Scan for the cell matching the given text and deliver its [X, Y] coordinate at center. 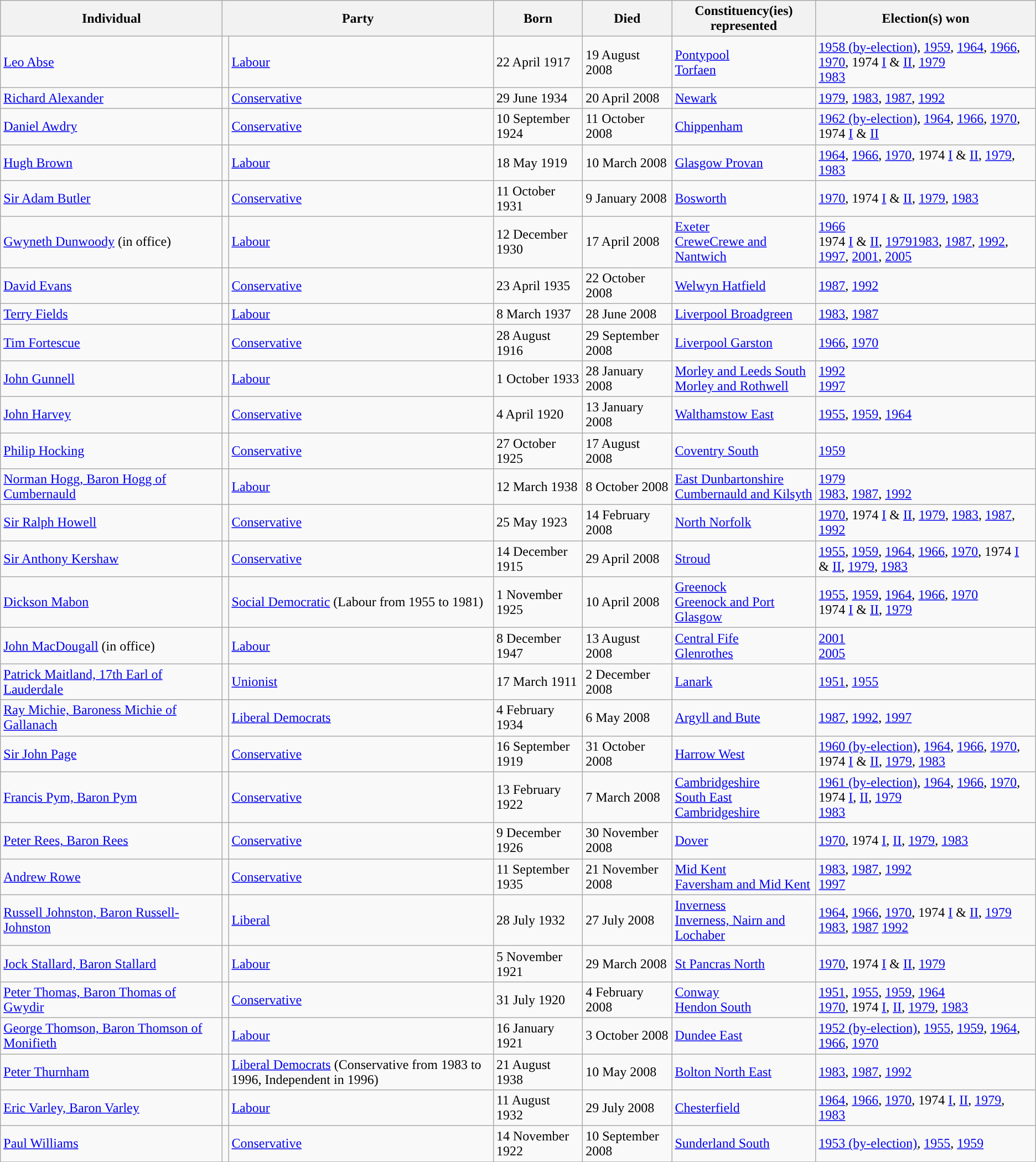
17 August 2008 [628, 451]
9 January 2008 [628, 198]
North Norfolk [744, 523]
16 September 1919 [538, 754]
Russell Johnston, Baron Russell-Johnston [112, 920]
21 November 2008 [628, 877]
Sir John Page [112, 754]
Terry Fields [112, 314]
1970, 1974 I, II, 1979, 1983 [925, 840]
Constituency(ies) represented [744, 19]
1 November 1925 [538, 602]
16 January 1921 [538, 1035]
14 November 1922 [538, 1144]
1979, 1983, 1987, 1992 [925, 98]
1983, 1987 [925, 314]
1962 (by-election), 1964, 1966, 1970, 1974 I & II [925, 126]
13 January 2008 [628, 414]
14 December 1915 [538, 559]
ExeterCreweCrewe and Nantwich [744, 242]
1951, 1955, 1959, 19641970, 1974 I, II, 1979, 1983 [925, 1000]
8 March 1937 [538, 314]
29 July 2008 [628, 1108]
9 December 1926 [538, 840]
Richard Alexander [112, 98]
19 August 2008 [628, 62]
Dickson Mabon [112, 602]
1960 (by-election), 1964, 1966, 1970, 1974 I & II, 1979, 1983 [925, 754]
John MacDougall (in office) [112, 645]
3 October 2008 [628, 1035]
21 August 1938 [538, 1072]
Ray Michie, Baroness Michie of Gallanach [112, 717]
PontypoolTorfaen [744, 62]
10 September 1924 [538, 126]
1951, 1955 [925, 682]
St Pancras North [744, 963]
28 January 2008 [628, 379]
Hugh Brown [112, 163]
Argyll and Bute [744, 717]
29 March 2008 [628, 963]
Peter Thomas, Baron Thomas of Gwydir [112, 1000]
1952 (by-election), 1955, 1959, 1964, 1966, 1970 [925, 1035]
11 September 1935 [538, 877]
7 March 2008 [628, 797]
28 June 2008 [628, 314]
Peter Rees, Baron Rees [112, 840]
Morley and Leeds SouthMorley and Rothwell [744, 379]
Liverpool Broadgreen [744, 314]
Party [358, 19]
Philip Hocking [112, 451]
8 December 1947 [538, 645]
Gwyneth Dunwoody (in office) [112, 242]
Walthamstow East [744, 414]
23 April 1935 [538, 286]
19791983, 1987, 1992 [925, 487]
Dundee East [744, 1035]
1955, 1959, 1964, 1966, 19701974 I & II, 1979 [925, 602]
29 September 2008 [628, 342]
10 September 2008 [628, 1144]
1964, 1966, 1970, 1974 I, II, 1979, 1983 [925, 1108]
Liverpool Garston [744, 342]
Sir Anthony Kershaw [112, 559]
1959 [925, 451]
Individual [112, 19]
13 August 2008 [628, 645]
Unionist [361, 682]
CambridgeshireSouth East Cambridgeshire [744, 797]
John Gunnell [112, 379]
19661974 I & II, 19791983, 1987, 1992, 1997, 2001, 2005 [925, 242]
Sunderland South [744, 1144]
1 October 1933 [538, 379]
1970, 1974 I & II, 1979, 1983 [925, 198]
Lanark [744, 682]
1961 (by-election), 1964, 1966, 1970, 1974 I, II, 19791983 [925, 797]
31 October 2008 [628, 754]
Chippenham [744, 126]
Social Democratic (Labour from 1955 to 1981) [361, 602]
10 May 2008 [628, 1072]
Daniel Awdry [112, 126]
2 December 2008 [628, 682]
29 June 1934 [538, 98]
GreenockGreenock and Port Glasgow [744, 602]
Peter Thurnham [112, 1072]
11 August 1932 [538, 1108]
1966, 1970 [925, 342]
25 May 1923 [538, 523]
Welwyn Hatfield [744, 286]
4 February 2008 [628, 1000]
5 November 1921 [538, 963]
ConwayHendon South [744, 1000]
Coventry South [744, 451]
Liberal [361, 920]
4 February 1934 [538, 717]
31 July 1920 [538, 1000]
27 July 2008 [628, 920]
Eric Varley, Baron Varley [112, 1108]
John Harvey [112, 414]
8 October 2008 [628, 487]
Liberal Democrats [361, 717]
1955, 1959, 1964 [925, 414]
6 May 2008 [628, 717]
Chesterfield [744, 1108]
1987, 1992, 1997 [925, 717]
28 July 1932 [538, 920]
Tim Fortescue [112, 342]
Died [628, 19]
11 October 1931 [538, 198]
1964, 1966, 1970, 1974 I & II, 1979, 1983 [925, 163]
Jock Stallard, Baron Stallard [112, 963]
Sir Ralph Howell [112, 523]
Francis Pym, Baron Pym [112, 797]
East DunbartonshireCumbernauld and Kilsyth [744, 487]
28 August 1916 [538, 342]
10 April 2008 [628, 602]
Liberal Democrats (Conservative from 1983 to 1996, Independent in 1996) [361, 1072]
30 November 2008 [628, 840]
Glasgow Provan [744, 163]
11 October 2008 [628, 126]
Patrick Maitland, 17th Earl of Lauderdale [112, 682]
19921997 [925, 379]
22 April 1917 [538, 62]
1958 (by-election), 1959, 1964, 1966, 1970, 1974 I & II, 19791983 [925, 62]
Sir Adam Butler [112, 198]
12 March 1938 [538, 487]
1983, 1987, 19921997 [925, 877]
1970, 1974 I & II, 1979, 1983, 1987, 1992 [925, 523]
Harrow West [744, 754]
17 March 1911 [538, 682]
George Thomson, Baron Thomson of Monifieth [112, 1035]
22 October 2008 [628, 286]
1987, 1992 [925, 286]
Election(s) won [925, 19]
13 February 1922 [538, 797]
Andrew Rowe [112, 877]
InvernessInverness, Nairn and Lochaber [744, 920]
Born [538, 19]
Central FifeGlenrothes [744, 645]
Bosworth [744, 198]
20 April 2008 [628, 98]
10 March 2008 [628, 163]
Paul Williams [112, 1144]
1970, 1974 I & II, 1979 [925, 963]
18 May 1919 [538, 163]
Bolton North East [744, 1072]
29 April 2008 [628, 559]
1955, 1959, 1964, 1966, 1970, 1974 I & II, 1979, 1983 [925, 559]
20012005 [925, 645]
Norman Hogg, Baron Hogg of Cumbernauld [112, 487]
17 April 2008 [628, 242]
1953 (by-election), 1955, 1959 [925, 1144]
Dover [744, 840]
Stroud [744, 559]
1964, 1966, 1970, 1974 I & II, 19791983, 1987 1992 [925, 920]
14 February 2008 [628, 523]
Leo Abse [112, 62]
David Evans [112, 286]
Mid KentFaversham and Mid Kent [744, 877]
12 December 1930 [538, 242]
4 April 1920 [538, 414]
Newark [744, 98]
27 October 1925 [538, 451]
1983, 1987, 1992 [925, 1072]
